Find where the given text appears and provide that cell's center as [x, y] coordinate. 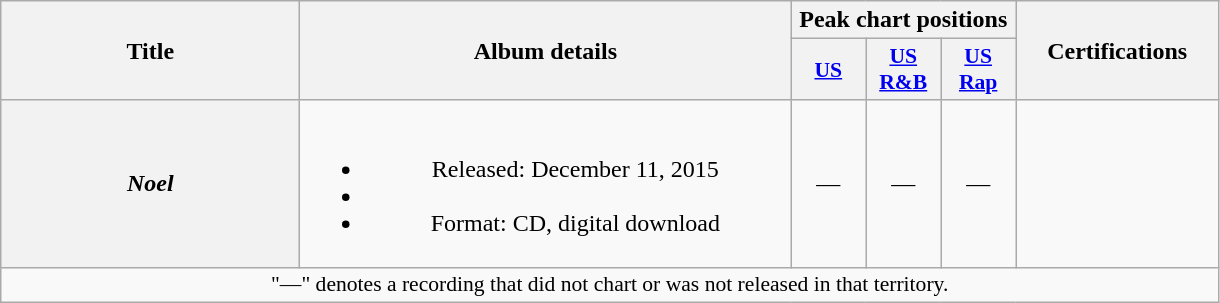
Title [150, 50]
Noel [150, 184]
Certifications [1118, 50]
Released: December 11, 2015Format: CD, digital download [546, 184]
USR&B [904, 70]
US [828, 70]
Peak chart positions [904, 20]
"—" denotes a recording that did not chart or was not released in that territory. [610, 285]
Album details [546, 50]
USRap [978, 70]
